Scan for the cell matching the given text and deliver its [x, y] coordinate at center. 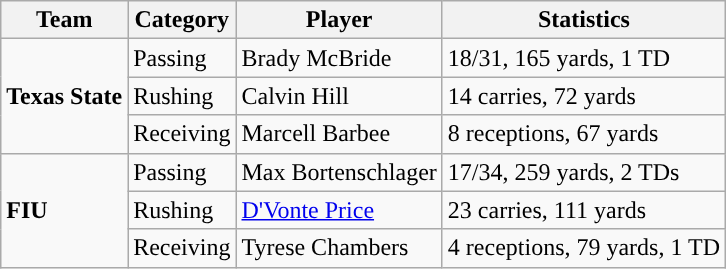
Texas State [64, 96]
Tyrese Chambers [339, 248]
14 carries, 72 yards [584, 96]
17/34, 259 yards, 2 TDs [584, 172]
Max Bortenschlager [339, 172]
D'Vonte Price [339, 210]
Team [64, 20]
Brady McBride [339, 58]
Marcell Barbee [339, 134]
8 receptions, 67 yards [584, 134]
FIU [64, 210]
4 receptions, 79 yards, 1 TD [584, 248]
Statistics [584, 20]
23 carries, 111 yards [584, 210]
18/31, 165 yards, 1 TD [584, 58]
Player [339, 20]
Category [182, 20]
Calvin Hill [339, 96]
